Search for the cell housing the specified text and yield its (x, y) center coordinate. 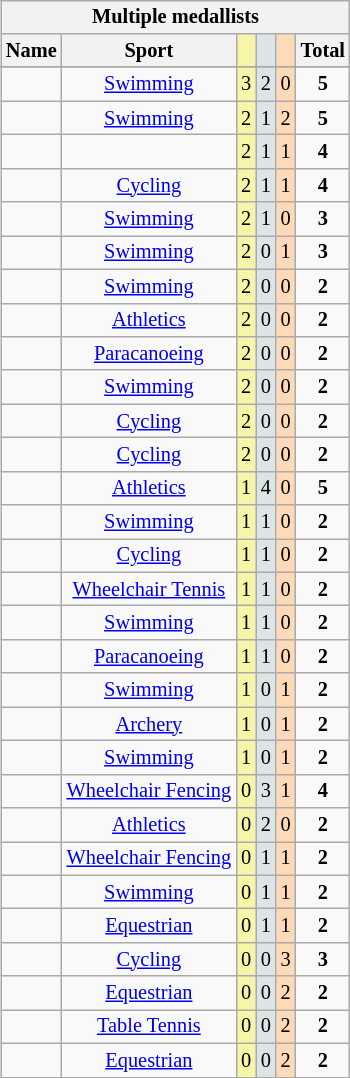
Wheelchair Tennis (149, 589)
Archery (149, 724)
Multiple medallists (176, 17)
Total (323, 51)
Table Tennis (149, 1027)
Name (32, 51)
Sport (149, 51)
